Return [X, Y] of the center of cell containing provided text 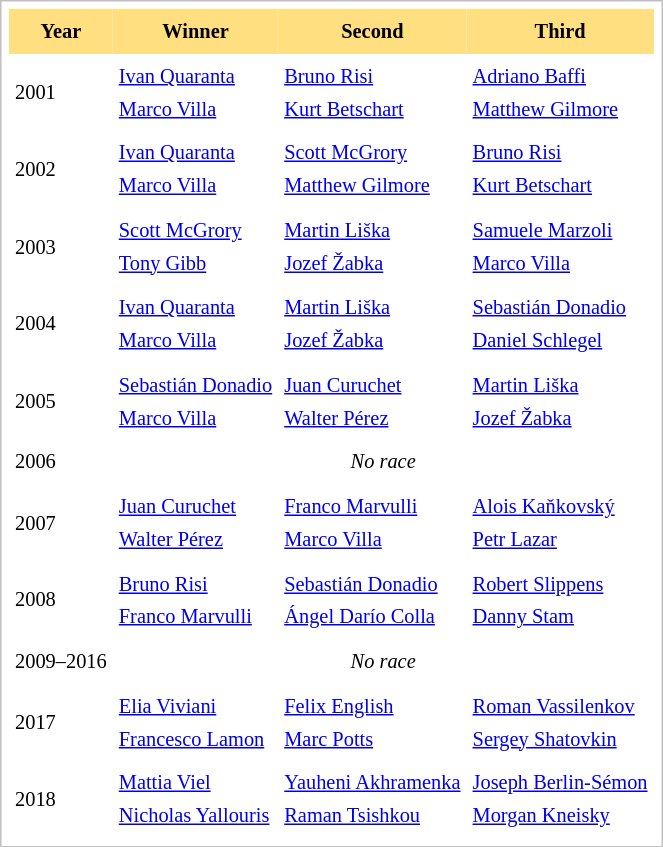
2018 [61, 800]
Winner [196, 32]
Robert Slippens Danny Stam [560, 600]
Sebastián Donadio Ángel Darío Colla [372, 600]
2017 [61, 722]
Alois Kaňkovský Petr Lazar [560, 522]
2001 [61, 92]
Third [560, 32]
2005 [61, 402]
2002 [61, 170]
2008 [61, 600]
Mattia Viel Nicholas Yallouris [196, 800]
Year [61, 32]
2004 [61, 324]
Sebastián Donadio Marco Villa [196, 402]
Felix English Marc Potts [372, 722]
Second [372, 32]
Scott McGrory Tony Gibb [196, 246]
2003 [61, 246]
2006 [61, 462]
Joseph Berlin-Sémon Morgan Kneisky [560, 800]
Roman Vassilenkov Sergey Shatovkin [560, 722]
2009–2016 [61, 662]
Franco Marvulli Marco Villa [372, 522]
Sebastián Donadio Daniel Schlegel [560, 324]
Elia Viviani Francesco Lamon [196, 722]
2007 [61, 522]
Bruno Risi Franco Marvulli [196, 600]
Samuele Marzoli Marco Villa [560, 246]
Yauheni Akhramenka Raman Tsishkou [372, 800]
Scott McGrory Matthew Gilmore [372, 170]
Adriano Baffi Matthew Gilmore [560, 92]
